Determine the [X, Y] coordinate at the center of the cell enclosing the given text.  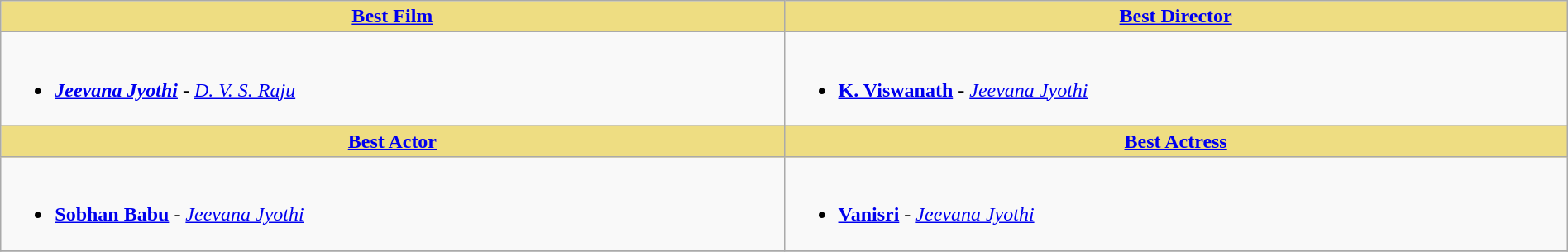
Best Film [392, 17]
Best Actress [1176, 141]
Jeevana Jyothi - D. V. S. Raju [392, 79]
Best Actor [392, 141]
Vanisri - Jeevana Jyothi [1176, 203]
K. Viswanath - Jeevana Jyothi [1176, 79]
Sobhan Babu - Jeevana Jyothi [392, 203]
Best Director [1176, 17]
